Return the [x, y] coordinate for the center point of the cell that contains the specified text.  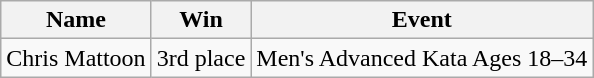
Men's Advanced Kata Ages 18–34 [422, 58]
Chris Mattoon [76, 58]
Win [201, 20]
3rd place [201, 58]
Name [76, 20]
Event [422, 20]
